Return the (x, y) coordinate for the center point of the cell that contains the specified text.  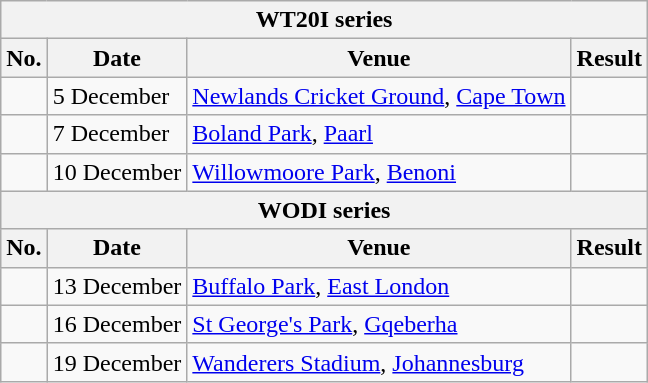
19 December (117, 362)
13 December (117, 286)
Newlands Cricket Ground, Cape Town (379, 96)
Buffalo Park, East London (379, 286)
5 December (117, 96)
WT20I series (324, 20)
Boland Park, Paarl (379, 134)
16 December (117, 324)
St George's Park, Gqeberha (379, 324)
Wanderers Stadium, Johannesburg (379, 362)
7 December (117, 134)
10 December (117, 172)
WODI series (324, 210)
Willowmoore Park, Benoni (379, 172)
